Scan for the cell matching the given text and deliver its (X, Y) coordinate at center. 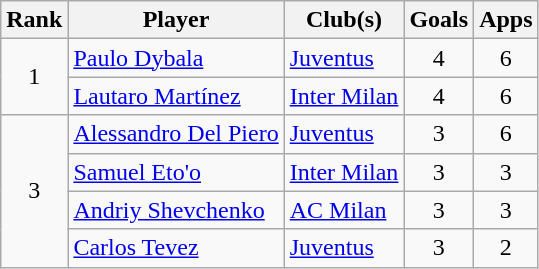
Goals (439, 20)
Alessandro Del Piero (176, 134)
Andriy Shevchenko (176, 210)
Lautaro Martínez (176, 96)
Samuel Eto'o (176, 172)
Paulo Dybala (176, 58)
Club(s) (344, 20)
2 (506, 248)
Apps (506, 20)
Player (176, 20)
1 (34, 77)
Carlos Tevez (176, 248)
AC Milan (344, 210)
Rank (34, 20)
